Search for the cell housing the specified text and yield its [x, y] center coordinate. 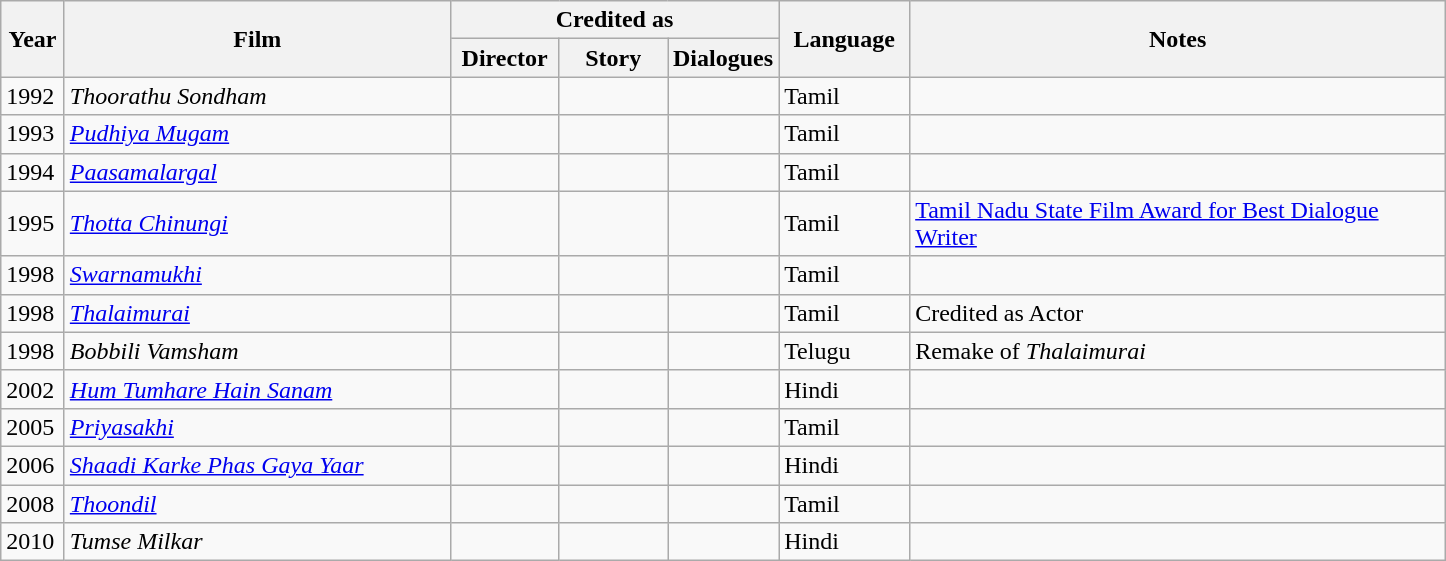
Year [33, 39]
Credited as Actor [1178, 313]
2006 [33, 465]
Film [257, 39]
Shaadi Karke Phas Gaya Yaar [257, 465]
2002 [33, 389]
1993 [33, 134]
Paasamalargal [257, 172]
Credited as [614, 20]
2008 [33, 503]
2010 [33, 542]
Story [614, 58]
Tamil Nadu State Film Award for Best Dialogue Writer [1178, 224]
Director [504, 58]
Bobbili Vamsham [257, 351]
Language [844, 39]
Dialogues [724, 58]
Tumse Milkar [257, 542]
Thoorathu Sondham [257, 96]
Thotta Chinungi [257, 224]
Swarnamukhi [257, 275]
Thalaimurai [257, 313]
1994 [33, 172]
1995 [33, 224]
Notes [1178, 39]
Thoondil [257, 503]
2005 [33, 427]
Pudhiya Mugam [257, 134]
Remake of Thalaimurai [1178, 351]
Priyasakhi [257, 427]
Telugu [844, 351]
Hum Tumhare Hain Sanam [257, 389]
1992 [33, 96]
